Scan for the cell matching the given text and deliver its (x, y) coordinate at center. 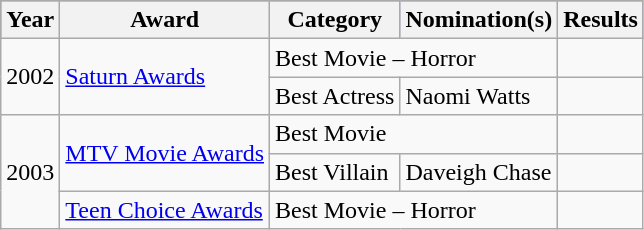
Daveigh Chase (479, 172)
Naomi Watts (479, 96)
Nomination(s) (479, 20)
2003 (30, 172)
Award (165, 20)
Category (335, 20)
Teen Choice Awards (165, 210)
2002 (30, 77)
Results (601, 20)
Best Actress (335, 96)
Best Movie (414, 134)
Best Villain (335, 172)
Saturn Awards (165, 77)
Year (30, 20)
MTV Movie Awards (165, 153)
